Provide the (x, y) coordinate of the cell's center where the given text is located.  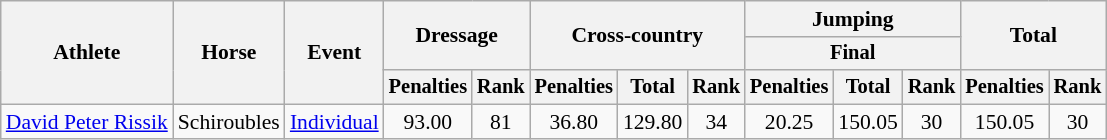
Individual (334, 122)
Final (852, 54)
81 (501, 122)
129.80 (652, 122)
Horse (229, 52)
34 (716, 122)
Dressage (457, 36)
36.80 (574, 122)
Cross-country (638, 36)
David Peter Rissik (87, 122)
93.00 (428, 122)
Jumping (852, 19)
20.25 (789, 122)
Athlete (87, 52)
Schiroubles (229, 122)
Event (334, 52)
